Scan for the cell matching the given text and deliver its (x, y) coordinate at center. 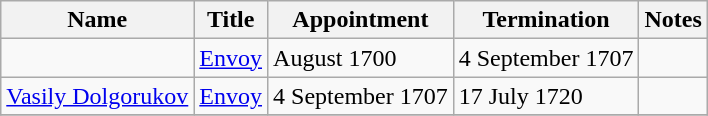
17 July 1720 (546, 96)
August 1700 (361, 58)
Appointment (361, 20)
Termination (546, 20)
Name (98, 20)
Title (231, 20)
Notes (673, 20)
Vasily Dolgorukov (98, 96)
